Determine the (X, Y) coordinate at the center of the cell enclosing the given text.  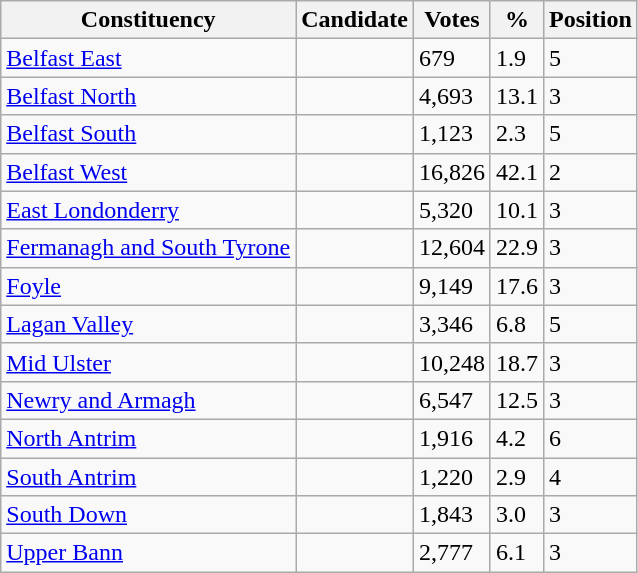
1,916 (452, 438)
4.2 (516, 438)
Belfast West (148, 172)
18.7 (516, 362)
Belfast East (148, 58)
Position (591, 20)
6 (591, 438)
679 (452, 58)
Constituency (148, 20)
12.5 (516, 400)
1,123 (452, 134)
12,604 (452, 248)
3,346 (452, 324)
1,843 (452, 515)
Newry and Armagh (148, 400)
Votes (452, 20)
6.1 (516, 553)
Belfast South (148, 134)
Lagan Valley (148, 324)
Candidate (355, 20)
42.1 (516, 172)
Mid Ulster (148, 362)
17.6 (516, 286)
13.1 (516, 96)
9,149 (452, 286)
6,547 (452, 400)
5,320 (452, 210)
2.3 (516, 134)
Fermanagh and South Tyrone (148, 248)
6.8 (516, 324)
East Londonderry (148, 210)
2,777 (452, 553)
10.1 (516, 210)
22.9 (516, 248)
2.9 (516, 477)
North Antrim (148, 438)
10,248 (452, 362)
4,693 (452, 96)
% (516, 20)
South Antrim (148, 477)
1.9 (516, 58)
1,220 (452, 477)
3.0 (516, 515)
2 (591, 172)
South Down (148, 515)
Upper Bann (148, 553)
Belfast North (148, 96)
Foyle (148, 286)
16,826 (452, 172)
4 (591, 477)
